Return the [x, y] coordinate for the center point of the cell that contains the specified text.  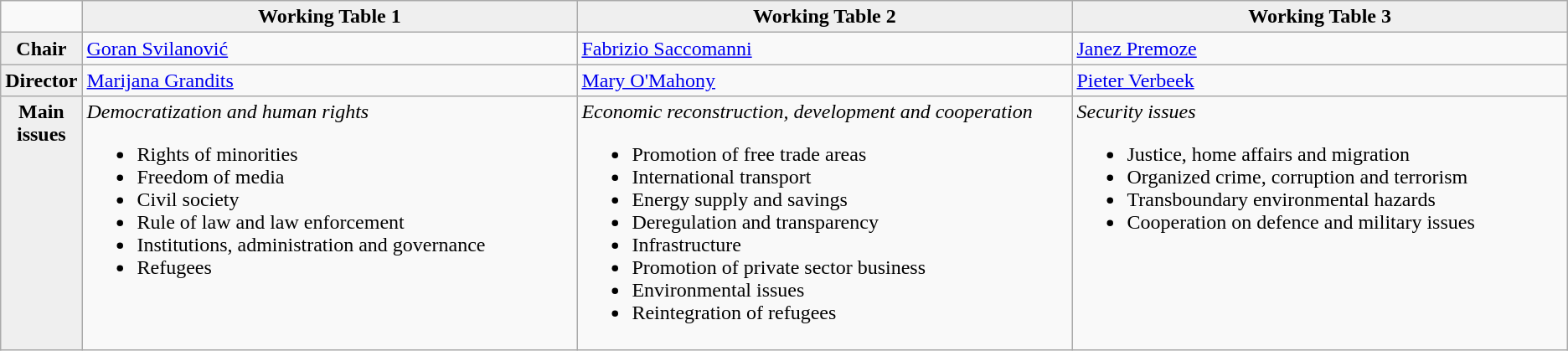
Chair [42, 49]
Working Table 1 [330, 17]
Janez Premoze [1320, 49]
Pieter Verbeek [1320, 80]
Main issues [42, 223]
Marijana Grandits [330, 80]
Working Table 2 [824, 17]
Working Table 3 [1320, 17]
Goran Svilanović [330, 49]
Mary O'Mahony [824, 80]
Fabrizio Saccomanni [824, 49]
Director [42, 80]
